Search for the cell housing the specified text and yield its (X, Y) center coordinate. 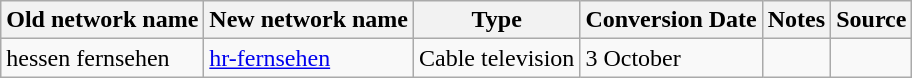
New network name (309, 20)
Old network name (102, 20)
Notes (796, 20)
hessen fernsehen (102, 58)
hr-fernsehen (309, 58)
3 October (671, 58)
Cable television (497, 58)
Type (497, 20)
Conversion Date (671, 20)
Source (872, 20)
